Determine the [x, y] coordinate at the center of the cell enclosing the given text.  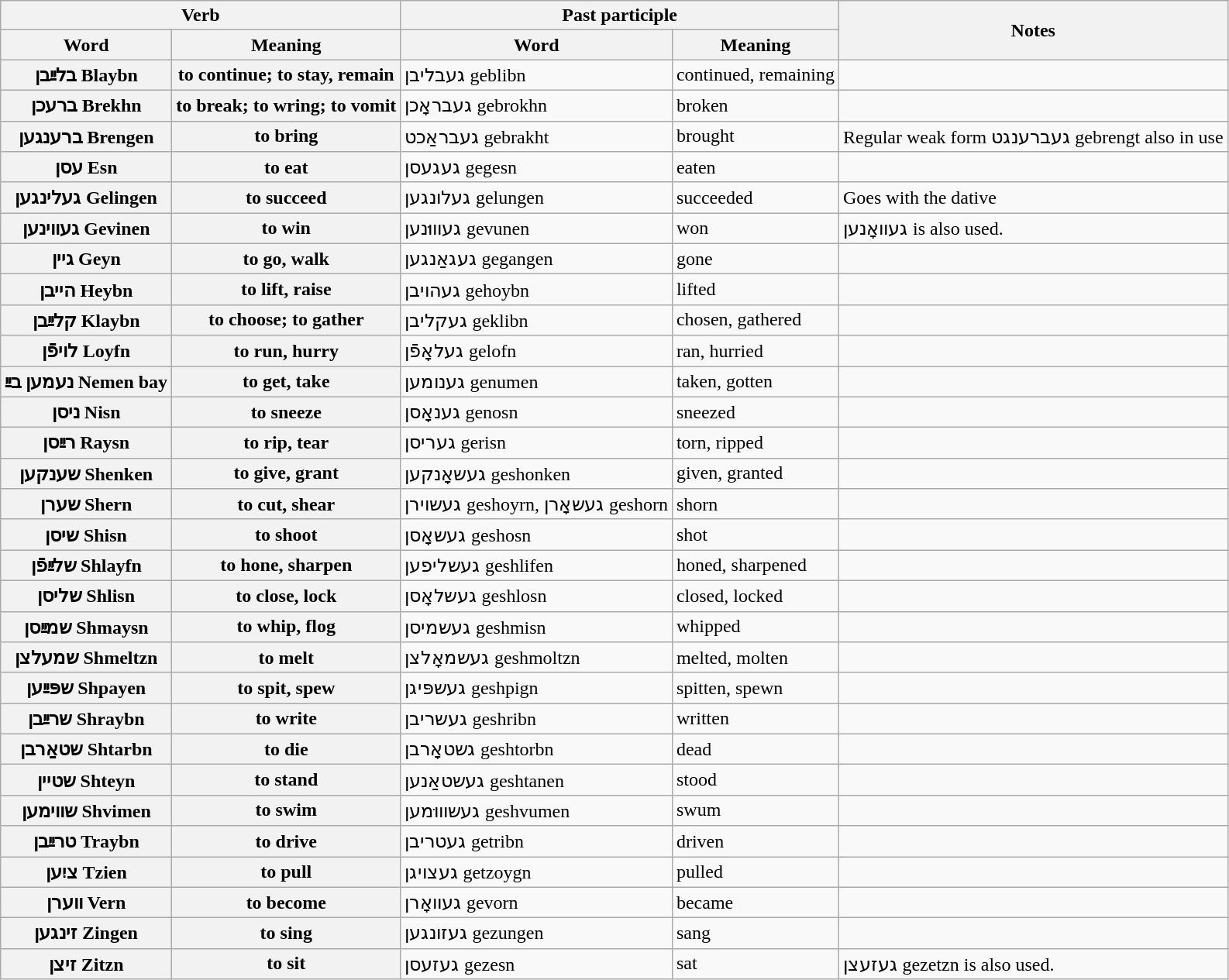
געבליבן geblibn [536, 75]
to become [287, 903]
melted, molten [755, 658]
לויפֿן Loyfn [87, 351]
ווערן Vern [87, 903]
to pull [287, 872]
Past participle [620, 15]
given, granted [755, 473]
to sneeze [287, 412]
to drive [287, 841]
געגאַנגען gegangen [536, 259]
to cut, shear [287, 504]
רײַסן Raysn [87, 443]
gone [755, 259]
געבראַכט gebrakht [536, 136]
געשריבן geshribn [536, 719]
געשוירן geshoyrn, געשאָרן geshorn [536, 504]
to break; to wring; to vomit [287, 105]
ברעכן Brekhn [87, 105]
to shoot [287, 535]
עסן Esn [87, 167]
געהויבן gehoybn [536, 290]
to win [287, 229]
to close, lock [287, 596]
became [755, 903]
Regular weak form געברענגט gebrengt also in use [1033, 136]
ניסן Nisn [87, 412]
ran, hurried [755, 351]
to go, walk [287, 259]
to continue; to stay, remain [287, 75]
Notes [1033, 30]
שענקען Shenken [87, 473]
געשמאָלצן geshmoltzn [536, 658]
זיצן Zitzn [87, 964]
געשאָסן geshosn [536, 535]
טרײַבן Traybn [87, 841]
גיין Geyn [87, 259]
written [755, 719]
געלינגען Gelingen [87, 198]
whipped [755, 627]
to get, take [287, 381]
שווימען Shvimen [87, 810]
געלונגען gelungen [536, 198]
נעמען בײַ Nemen bay [87, 381]
Goes with the dative [1033, 198]
געשאָנקען geshonken [536, 473]
שמײַסן Shmaysn [87, 627]
broken [755, 105]
שפּײַען Shpayen [87, 688]
געבראָכן gebrokhn [536, 105]
brought [755, 136]
געוואָרן gevorn [536, 903]
shorn [755, 504]
to spit, spew [287, 688]
געשטאַנען geshtanen [536, 780]
שטיין Shteyn [87, 780]
driven [755, 841]
געשמיסן geshmisn [536, 627]
געקליבן geklibn [536, 320]
זינגען Zingen [87, 934]
to stand [287, 780]
געוווּנען gevunen [536, 229]
ברענגען Brengen [87, 136]
to eat [287, 167]
to run, hurry [287, 351]
to hone, sharpen [287, 566]
שערן Shern [87, 504]
הייבן Heybn [87, 290]
dead [755, 749]
stood [755, 780]
געגעסן gegesn [536, 167]
shot [755, 535]
גענאָסן genosn [536, 412]
גשטאָרבן geshtorbn [536, 749]
געשוווּמען geshvumen [536, 810]
spitten, spewn [755, 688]
געשפּיגן geshpign [536, 688]
שרײַבן Shraybn [87, 719]
honed, sharpened [755, 566]
געשלאָסן geshlosn [536, 596]
to write [287, 719]
chosen, gathered [755, 320]
געצויגן getzoygn [536, 872]
to lift, raise [287, 290]
to give, grant [287, 473]
גענומען genumen [536, 381]
won [755, 229]
שטאַרבן Shtarbn [87, 749]
געשליפען geshlifen [536, 566]
to whip, flog [287, 627]
lifted [755, 290]
closed, locked [755, 596]
געלאָפֿן gelofn [536, 351]
ציִען Tzien [87, 872]
to bring [287, 136]
to die [287, 749]
to sit [287, 964]
succeeded [755, 198]
שיסן Shisn [87, 535]
to choose; to gather [287, 320]
continued, remaining [755, 75]
געזעצן gezetzn is also used. [1033, 964]
sang [755, 934]
to succeed [287, 198]
געווינען Gevinen [87, 229]
torn, ripped [755, 443]
sneezed [755, 412]
to sing [287, 934]
eaten [755, 167]
געזעסן gezesn [536, 964]
געוואָנען is also used. [1033, 229]
taken, gotten [755, 381]
שליסן Shlisn [87, 596]
sat [755, 964]
swum [755, 810]
Verb [201, 15]
to swim [287, 810]
שלײַפֿן Shlayfn [87, 566]
בלײַבן Blaybn [87, 75]
שמעלצן Shmeltzn [87, 658]
to rip, tear [287, 443]
געריסן gerisn [536, 443]
קלײַבן Klaybn [87, 320]
pulled [755, 872]
to melt [287, 658]
געזונגען gezungen [536, 934]
געטריבן getribn [536, 841]
